Output the (X, Y) coordinate of the center of the cell containing the given text.  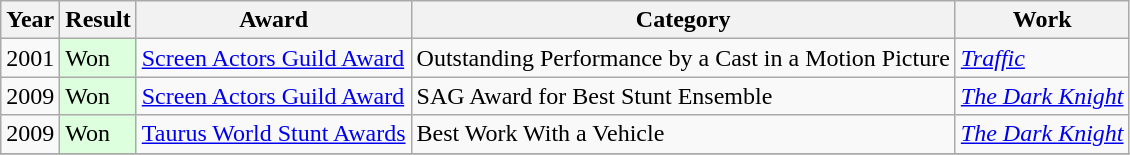
Result (98, 20)
SAG Award for Best Stunt Ensemble (683, 96)
Award (274, 20)
2001 (30, 58)
Best Work With a Vehicle (683, 134)
Category (683, 20)
Work (1042, 20)
Traffic (1042, 58)
Taurus World Stunt Awards (274, 134)
Year (30, 20)
Outstanding Performance by a Cast in a Motion Picture (683, 58)
